Determine the [X, Y] coordinate at the center of the cell enclosing the given text.  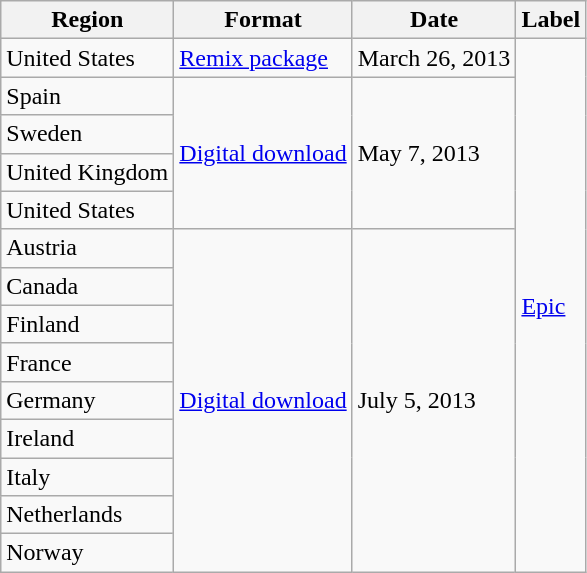
Ireland [88, 438]
Finland [88, 324]
Spain [88, 96]
Italy [88, 477]
May 7, 2013 [434, 153]
Austria [88, 248]
Netherlands [88, 515]
Germany [88, 400]
Epic [551, 306]
Format [263, 20]
United Kingdom [88, 172]
France [88, 362]
Remix package [263, 58]
Norway [88, 553]
Label [551, 20]
Sweden [88, 134]
Canada [88, 286]
July 5, 2013 [434, 400]
March 26, 2013 [434, 58]
Date [434, 20]
Region [88, 20]
